Scan for the cell matching the given text and deliver its (X, Y) coordinate at center. 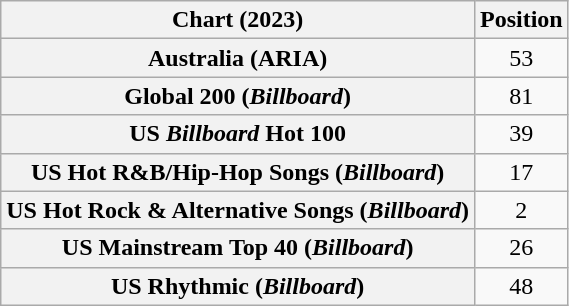
2 (521, 210)
81 (521, 96)
US Hot Rock & Alternative Songs (Billboard) (238, 210)
US Billboard Hot 100 (238, 134)
Chart (2023) (238, 20)
Position (521, 20)
US Hot R&B/Hip-Hop Songs (Billboard) (238, 172)
39 (521, 134)
Australia (ARIA) (238, 58)
26 (521, 248)
48 (521, 286)
US Mainstream Top 40 (Billboard) (238, 248)
53 (521, 58)
17 (521, 172)
Global 200 (Billboard) (238, 96)
US Rhythmic (Billboard) (238, 286)
